From the cell containing the given text, extract its center point as [X, Y] coordinate. 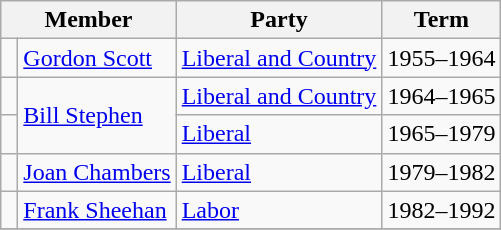
1965–1979 [442, 134]
Party [279, 20]
Joan Chambers [97, 172]
Gordon Scott [97, 58]
1979–1982 [442, 172]
Bill Stephen [97, 115]
Member [88, 20]
Term [442, 20]
1964–1965 [442, 96]
1955–1964 [442, 58]
1982–1992 [442, 210]
Frank Sheehan [97, 210]
Labor [279, 210]
